Pinpoint the cell where the given text exists, returning its [x, y] midpoint coordinate. 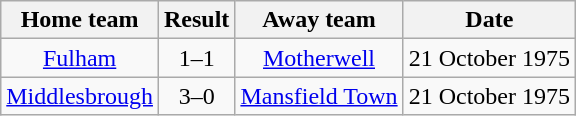
Away team [319, 20]
Result [196, 20]
1–1 [196, 58]
Motherwell [319, 58]
Mansfield Town [319, 96]
Fulham [80, 58]
Date [489, 20]
Home team [80, 20]
Middlesbrough [80, 96]
3–0 [196, 96]
